Capture the cell that displays the provided text and extract its (X, Y) central coordinate. 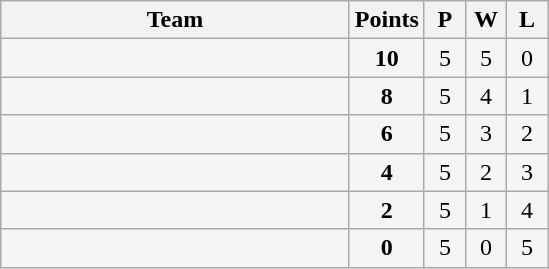
6 (386, 134)
8 (386, 96)
Points (386, 20)
P (444, 20)
W (486, 20)
L (528, 20)
Team (176, 20)
10 (386, 58)
